Detect which cell encompasses the target text, then output its (x, y) center coordinate. 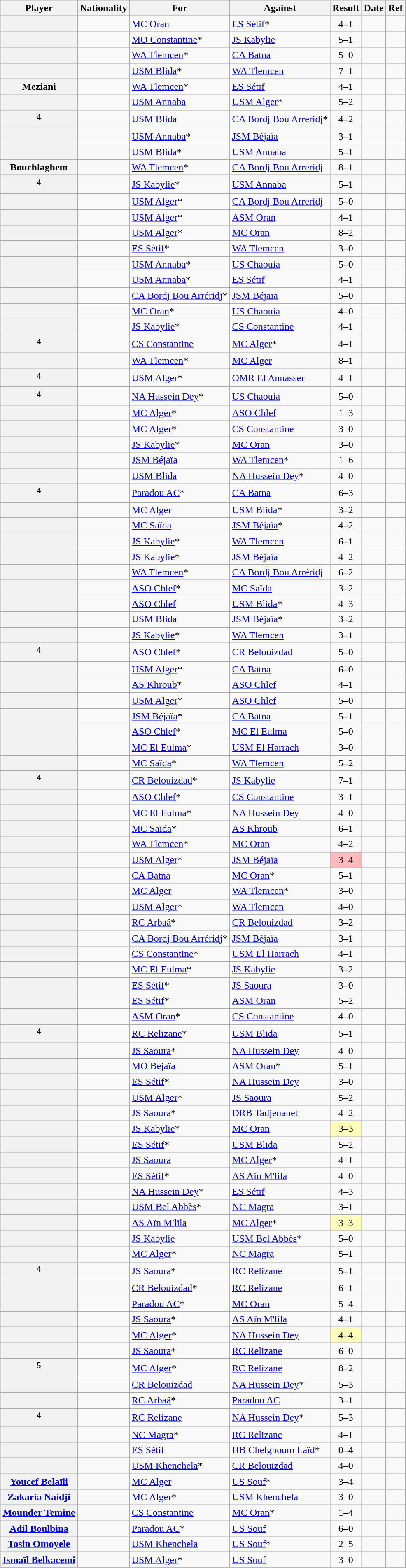
1–3 (346, 413)
CA Bordj Bou Arréridj (280, 572)
Player (39, 8)
Ismaïl Belkacemi (39, 1560)
MO Béjaïa (180, 1066)
Tosin Omoyele (39, 1544)
HB Chelghoum Laïd* (280, 1450)
AS Ain M'lila (280, 1176)
AS Khroub (280, 828)
MC El Eulma (280, 732)
6–3 (346, 493)
Date (374, 8)
0–4 (346, 1450)
RC Relizane* (180, 1034)
CA Bordj Bou Arreridj* (280, 119)
USM Khenchela* (180, 1466)
Adil Boulbina (39, 1528)
NC Magra* (180, 1434)
6–2 (346, 572)
Nationality (103, 8)
Ref (395, 8)
Meziani (39, 86)
5–4 (346, 1304)
OMR El Annasser (280, 378)
4–4 (346, 1335)
Mounder Temine (39, 1513)
CS Constantine* (180, 954)
For (180, 8)
1–4 (346, 1513)
Zakaria Naidji (39, 1497)
Youcef Belaïli (39, 1481)
DRB Tadjenanet (280, 1113)
Paradou AC (280, 1400)
Against (280, 8)
Bouchlaghem (39, 168)
MO Constantine* (180, 40)
AS Khroub* (180, 685)
2–5 (346, 1544)
1–6 (346, 460)
Result (346, 8)
5 (39, 1368)
